Detect which cell encompasses the target text, then output its (X, Y) center coordinate. 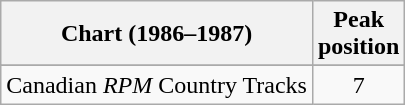
Canadian RPM Country Tracks (157, 85)
Peakposition (358, 34)
7 (358, 85)
Chart (1986–1987) (157, 34)
